Pinpoint the cell where the given text exists, returning its [X, Y] midpoint coordinate. 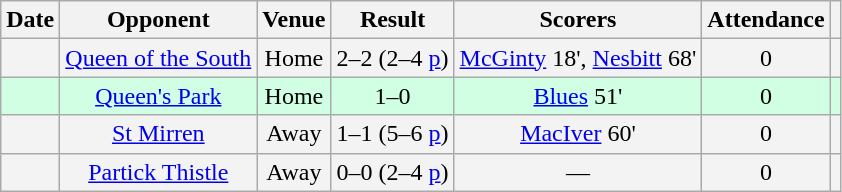
MacIver 60' [578, 134]
Blues 51' [578, 96]
Queen's Park [158, 96]
Partick Thistle [158, 172]
St Mirren [158, 134]
0–0 (2–4 p) [392, 172]
McGinty 18', Nesbitt 68' [578, 58]
Queen of the South [158, 58]
Attendance [766, 20]
Opponent [158, 20]
2–2 (2–4 p) [392, 58]
1–1 (5–6 p) [392, 134]
— [578, 172]
Date [30, 20]
Scorers [578, 20]
1–0 [392, 96]
Venue [294, 20]
Result [392, 20]
